Find where the given text appears and provide that cell's center as (x, y) coordinate. 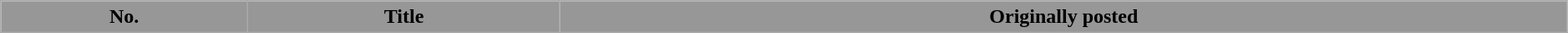
Title (404, 17)
Originally posted (1063, 17)
No. (124, 17)
